From the cell containing the given text, extract its center point as [X, Y] coordinate. 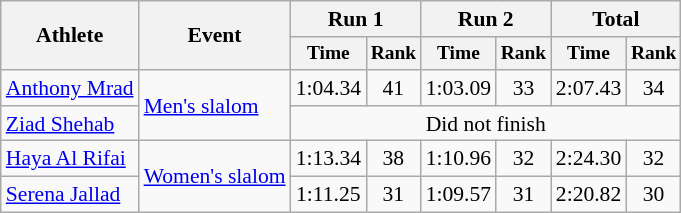
Serena Jallad [70, 195]
38 [394, 159]
Ziad Shehab [70, 124]
1:10.96 [458, 159]
Run 1 [356, 19]
1:13.34 [328, 159]
30 [654, 195]
1:04.34 [328, 88]
1:11.25 [328, 195]
Women's slalom [215, 176]
Run 2 [486, 19]
33 [524, 88]
Athlete [70, 36]
Men's slalom [215, 106]
Haya Al Rifai [70, 159]
34 [654, 88]
1:09.57 [458, 195]
Event [215, 36]
2:07.43 [588, 88]
41 [394, 88]
2:20.82 [588, 195]
Anthony Mrad [70, 88]
1:03.09 [458, 88]
Did not finish [486, 124]
Total [616, 19]
2:24.30 [588, 159]
